Output the (X, Y) coordinate of the center of the cell containing the given text.  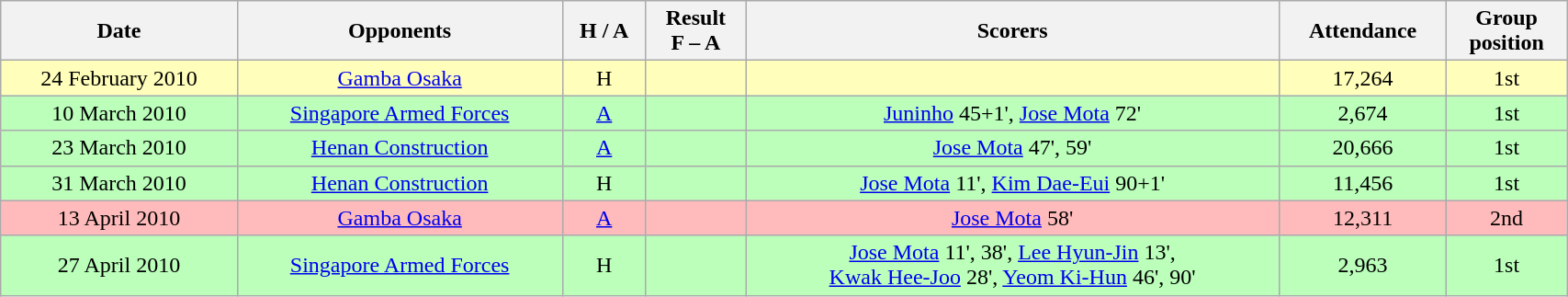
Jose Mota 11', 38', Lee Hyun-Jin 13', Kwak Hee-Joo 28', Yeom Ki-Hun 46', 90' (1012, 265)
10 March 2010 (119, 113)
20,666 (1363, 148)
27 April 2010 (119, 265)
ResultF – A (695, 31)
2,963 (1363, 265)
Attendance (1363, 31)
24 February 2010 (119, 78)
Juninho 45+1', Jose Mota 72' (1012, 113)
Opponents (400, 31)
Jose Mota 11', Kim Dae-Eui 90+1' (1012, 183)
Scorers (1012, 31)
17,264 (1363, 78)
23 March 2010 (119, 148)
11,456 (1363, 183)
Jose Mota 58' (1012, 218)
Date (119, 31)
Jose Mota 47', 59' (1012, 148)
12,311 (1363, 218)
Groupposition (1506, 31)
2nd (1506, 218)
13 April 2010 (119, 218)
2,674 (1363, 113)
H / A (604, 31)
31 March 2010 (119, 183)
